From the cell containing the given text, extract its center point as (X, Y) coordinate. 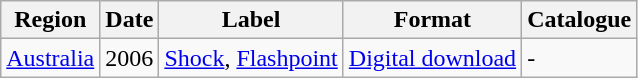
Label (251, 20)
Digital download (432, 58)
Shock, Flashpoint (251, 58)
Region (50, 20)
- (580, 58)
Date (130, 20)
2006 (130, 58)
Format (432, 20)
Catalogue (580, 20)
Australia (50, 58)
